Extract the (x, y) coordinate from the center of the cell holding the provided text.  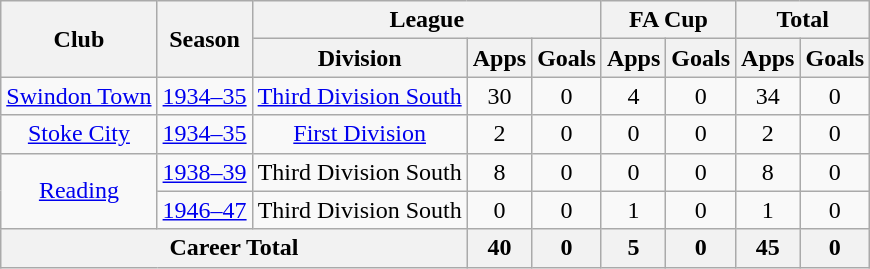
Reading (79, 191)
Career Total (234, 248)
FA Cup (668, 20)
First Division (360, 134)
Swindon Town (79, 96)
4 (633, 96)
1946–47 (204, 210)
Club (79, 39)
Total (803, 20)
Stoke City (79, 134)
34 (768, 96)
40 (499, 248)
30 (499, 96)
Division (360, 58)
League (426, 20)
45 (768, 248)
Season (204, 39)
1938–39 (204, 172)
5 (633, 248)
